Output the (X, Y) coordinate of the center of the cell containing the given text.  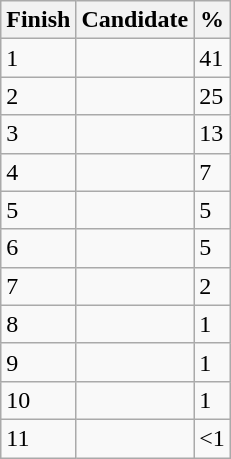
3 (38, 134)
13 (212, 134)
Candidate (135, 20)
25 (212, 96)
41 (212, 58)
<1 (212, 438)
6 (38, 248)
4 (38, 172)
10 (38, 400)
Finish (38, 20)
% (212, 20)
8 (38, 324)
11 (38, 438)
9 (38, 362)
